Scan for the cell matching the given text and deliver its [X, Y] coordinate at center. 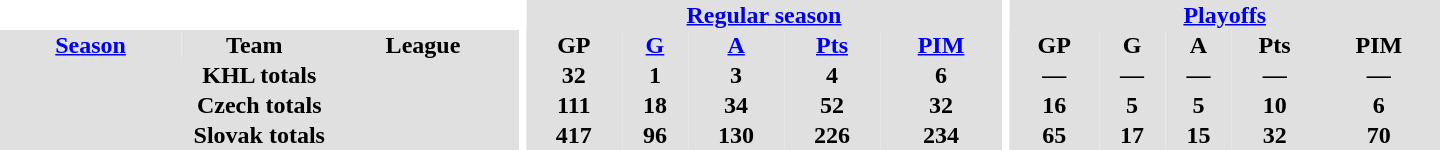
52 [832, 105]
15 [1198, 135]
League [422, 45]
KHL totals [259, 75]
16 [1054, 105]
Czech totals [259, 105]
17 [1132, 135]
1 [655, 75]
4 [832, 75]
70 [1379, 135]
Season [90, 45]
Playoffs [1224, 15]
10 [1275, 105]
Team [254, 45]
234 [941, 135]
18 [655, 105]
130 [736, 135]
226 [832, 135]
Slovak totals [259, 135]
417 [574, 135]
96 [655, 135]
34 [736, 105]
Regular season [764, 15]
111 [574, 105]
3 [736, 75]
65 [1054, 135]
